Output the (x, y) coordinate of the center of the cell containing the given text.  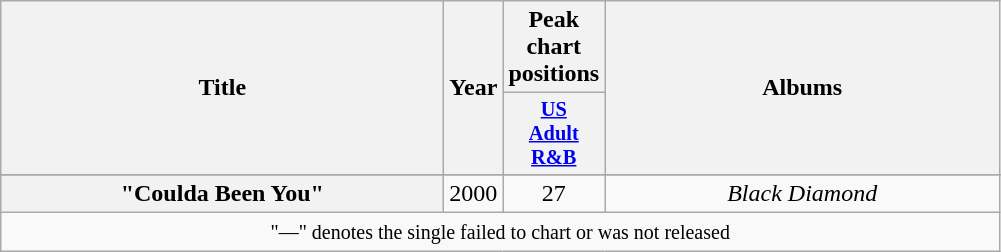
2000 (474, 193)
Title (222, 88)
Peak chart positions (554, 47)
"—" denotes the single failed to chart or was not released (500, 232)
Albums (802, 88)
USAdultR&B (554, 134)
Year (474, 88)
Black Diamond (802, 193)
"Coulda Been You" (222, 193)
27 (554, 193)
